Pinpoint the cell where the given text exists, returning its (x, y) midpoint coordinate. 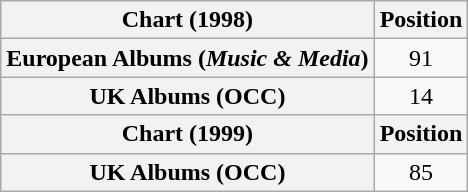
Chart (1999) (188, 134)
14 (421, 96)
European Albums (Music & Media) (188, 58)
91 (421, 58)
85 (421, 172)
Chart (1998) (188, 20)
